For the text-containing cell, return its midpoint in [x, y] coordinate format. 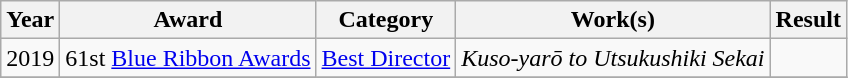
Best Director [386, 58]
2019 [30, 58]
Category [386, 20]
Year [30, 20]
61st Blue Ribbon Awards [188, 58]
Work(s) [613, 20]
Result [808, 20]
Kuso-yarō to Utsukushiki Sekai [613, 58]
Award [188, 20]
